Output the (X, Y) coordinate of the center of the cell containing the given text.  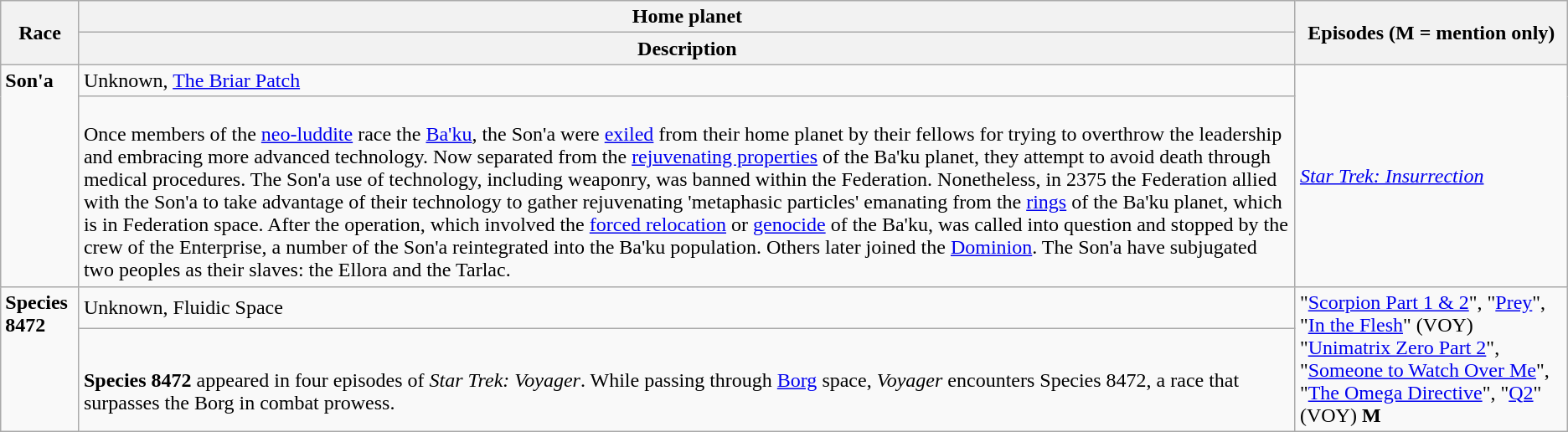
Son'a (40, 176)
Home planet (687, 17)
Race (40, 33)
Unknown, Fluidic Space (687, 308)
Star Trek: Insurrection (1431, 176)
"Scorpion Part 1 & 2", "Prey", "In the Flesh" (VOY) "Unimatrix Zero Part 2", "Someone to Watch Over Me", "The Omega Directive", "Q2" (VOY) M (1431, 358)
Episodes (M = mention only) (1431, 33)
Species 8472 (40, 358)
Description (687, 49)
Unknown, The Briar Patch (687, 80)
